Capture the cell that displays the provided text and extract its [x, y] central coordinate. 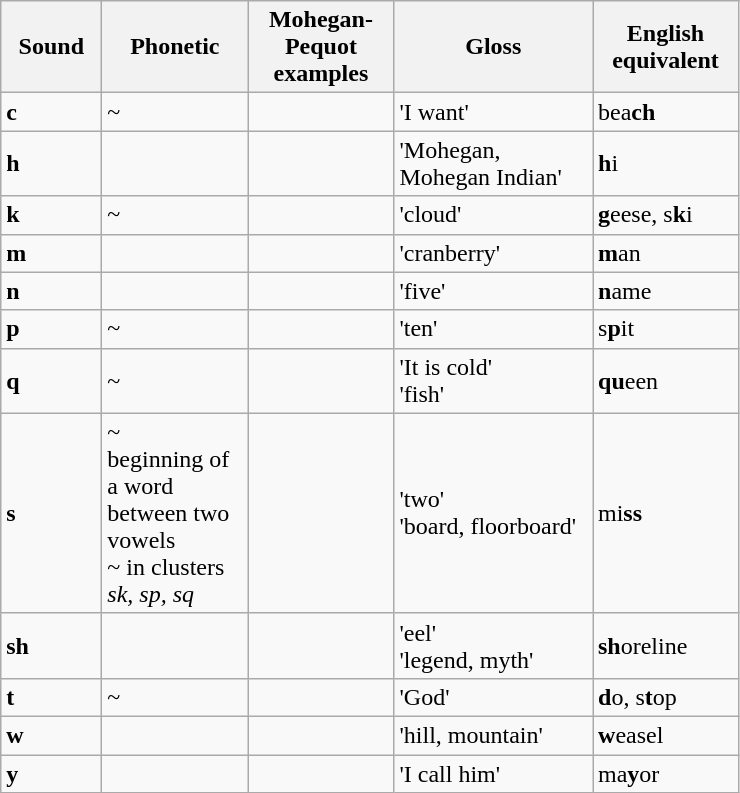
mayor [665, 773]
'eel''legend, myth' [494, 646]
weasel [665, 735]
w [52, 735]
sh [52, 646]
y [52, 773]
'two''board, floorboard' [494, 513]
m [52, 253]
'God' [494, 697]
man [665, 253]
k [52, 215]
'I want' [494, 112]
'cranberry' [494, 253]
name [665, 291]
'five' [494, 291]
Sound [52, 47]
spit [665, 329]
shoreline [665, 646]
'I call him' [494, 773]
s [52, 513]
'Mohegan, Mohegan Indian' [494, 164]
Gloss [494, 47]
geese, ski [665, 215]
English equivalent [665, 47]
queen [665, 380]
'cloud' [494, 215]
n [52, 291]
hi [665, 164]
'hill, mountain' [494, 735]
~ beginning of a word between two vowels ~ in clusters sk, sp, sq [175, 513]
'ten' [494, 329]
do, stop [665, 697]
h [52, 164]
Phonetic [175, 47]
p [52, 329]
beach [665, 112]
Mohegan-Pequot examples [321, 47]
c [52, 112]
miss [665, 513]
'It is cold''fish' [494, 380]
t [52, 697]
q [52, 380]
